Find where the given text appears and provide that cell's center as [X, Y] coordinate. 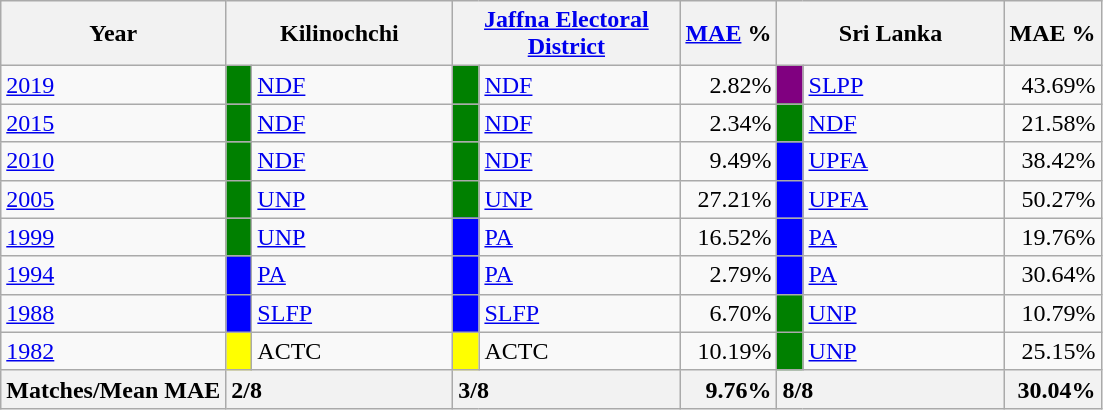
3/8 [566, 389]
9.76% [728, 389]
Year [114, 34]
1988 [114, 313]
38.42% [1052, 161]
Matches/Mean MAE [114, 389]
10.19% [728, 351]
2.79% [728, 275]
21.58% [1052, 123]
1982 [114, 351]
Sri Lanka [890, 34]
19.76% [1052, 237]
2.34% [728, 123]
1994 [114, 275]
10.79% [1052, 313]
30.04% [1052, 389]
27.21% [728, 199]
50.27% [1052, 199]
43.69% [1052, 85]
2/8 [340, 389]
16.52% [728, 237]
2005 [114, 199]
2010 [114, 161]
9.49% [728, 161]
8/8 [890, 389]
2019 [114, 85]
2.82% [728, 85]
1999 [114, 237]
Kilinochchi [340, 34]
25.15% [1052, 351]
Jaffna Electoral District [566, 34]
30.64% [1052, 275]
2015 [114, 123]
SLPP [904, 85]
6.70% [728, 313]
